Search for the cell housing the specified text and yield its [X, Y] center coordinate. 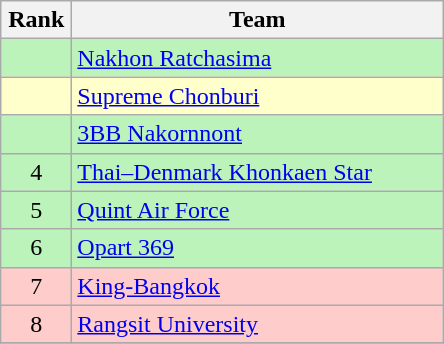
King-Bangkok [258, 286]
5 [36, 210]
Thai–Denmark Khonkaen Star [258, 172]
Nakhon Ratchasima [258, 58]
Opart 369 [258, 248]
Supreme Chonburi [258, 96]
6 [36, 248]
Rangsit University [258, 324]
4 [36, 172]
8 [36, 324]
Quint Air Force [258, 210]
Rank [36, 20]
Team [258, 20]
3BB Nakornnont [258, 134]
7 [36, 286]
